For the text-containing cell, return its midpoint in [x, y] coordinate format. 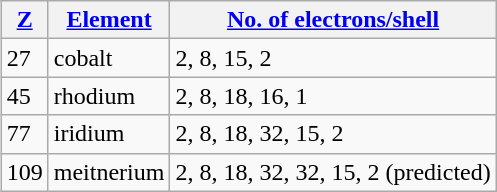
iridium [109, 134]
No. of electrons/shell [333, 20]
27 [24, 58]
2, 8, 18, 32, 32, 15, 2 (predicted) [333, 172]
Element [109, 20]
2, 8, 18, 16, 1 [333, 96]
2, 8, 15, 2 [333, 58]
45 [24, 96]
meitnerium [109, 172]
2, 8, 18, 32, 15, 2 [333, 134]
cobalt [109, 58]
109 [24, 172]
Z [24, 20]
77 [24, 134]
rhodium [109, 96]
